Output the (x, y) coordinate of the center of the cell containing the given text.  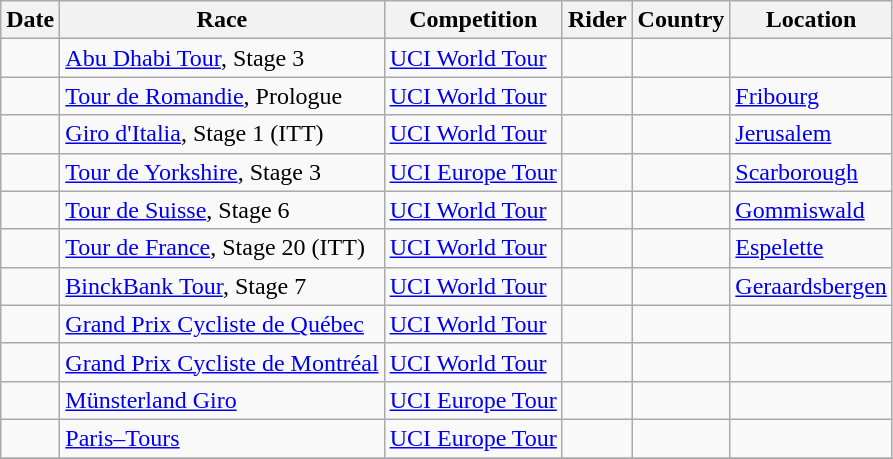
Geraardsbergen (812, 286)
Gommiswald (812, 210)
Country (681, 20)
Race (222, 20)
Espelette (812, 248)
Scarborough (812, 172)
Grand Prix Cycliste de Montréal (222, 362)
Grand Prix Cycliste de Québec (222, 324)
Rider (597, 20)
Tour de Yorkshire, Stage 3 (222, 172)
Tour de France, Stage 20 (ITT) (222, 248)
BinckBank Tour, Stage 7 (222, 286)
Location (812, 20)
Competition (473, 20)
Giro d'Italia, Stage 1 (ITT) (222, 134)
Paris–Tours (222, 438)
Jerusalem (812, 134)
Tour de Romandie, Prologue (222, 96)
Abu Dhabi Tour, Stage 3 (222, 58)
Fribourg (812, 96)
Tour de Suisse, Stage 6 (222, 210)
Münsterland Giro (222, 400)
Date (30, 20)
